Return the (x, y) coordinate for the center point of the cell that contains the specified text.  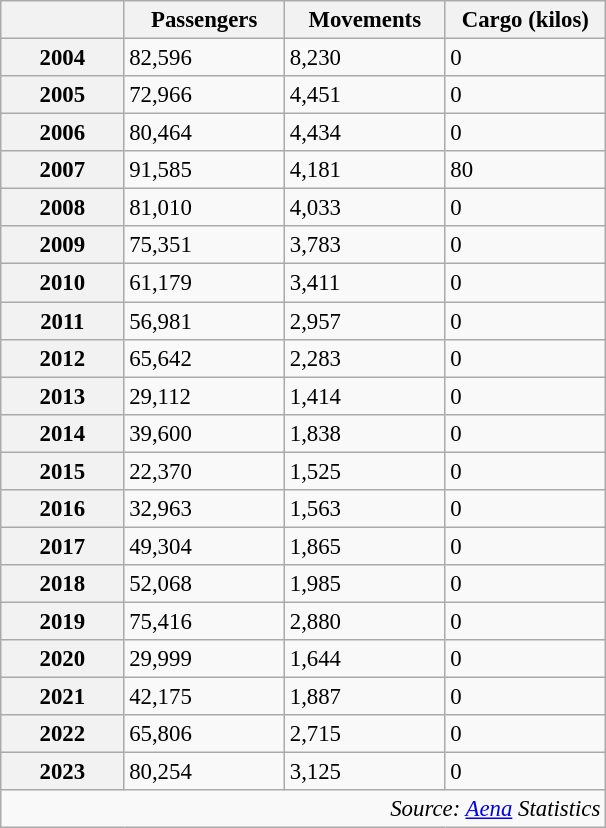
91,585 (204, 170)
2,957 (364, 321)
2014 (62, 433)
2021 (62, 697)
2023 (62, 772)
80,254 (204, 772)
2006 (62, 133)
2008 (62, 208)
2,880 (364, 621)
2018 (62, 584)
3,125 (364, 772)
1,887 (364, 697)
80 (526, 170)
2022 (62, 734)
65,642 (204, 358)
52,068 (204, 584)
2,715 (364, 734)
39,600 (204, 433)
29,112 (204, 396)
2005 (62, 95)
1,985 (364, 584)
2015 (62, 471)
2010 (62, 283)
Passengers (204, 20)
2007 (62, 170)
32,963 (204, 509)
3,783 (364, 245)
29,999 (204, 659)
1,838 (364, 433)
80,464 (204, 133)
2019 (62, 621)
1,563 (364, 509)
1,865 (364, 546)
1,414 (364, 396)
4,434 (364, 133)
8,230 (364, 58)
4,451 (364, 95)
75,416 (204, 621)
Movements (364, 20)
Cargo (kilos) (526, 20)
2013 (62, 396)
65,806 (204, 734)
2,283 (364, 358)
82,596 (204, 58)
Source: Aena Statistics (304, 809)
2017 (62, 546)
72,966 (204, 95)
2020 (62, 659)
2011 (62, 321)
22,370 (204, 471)
2009 (62, 245)
81,010 (204, 208)
3,411 (364, 283)
4,181 (364, 170)
4,033 (364, 208)
42,175 (204, 697)
49,304 (204, 546)
2012 (62, 358)
2016 (62, 509)
61,179 (204, 283)
2004 (62, 58)
1,525 (364, 471)
75,351 (204, 245)
1,644 (364, 659)
56,981 (204, 321)
